Pinpoint the cell where the given text exists, returning its [x, y] midpoint coordinate. 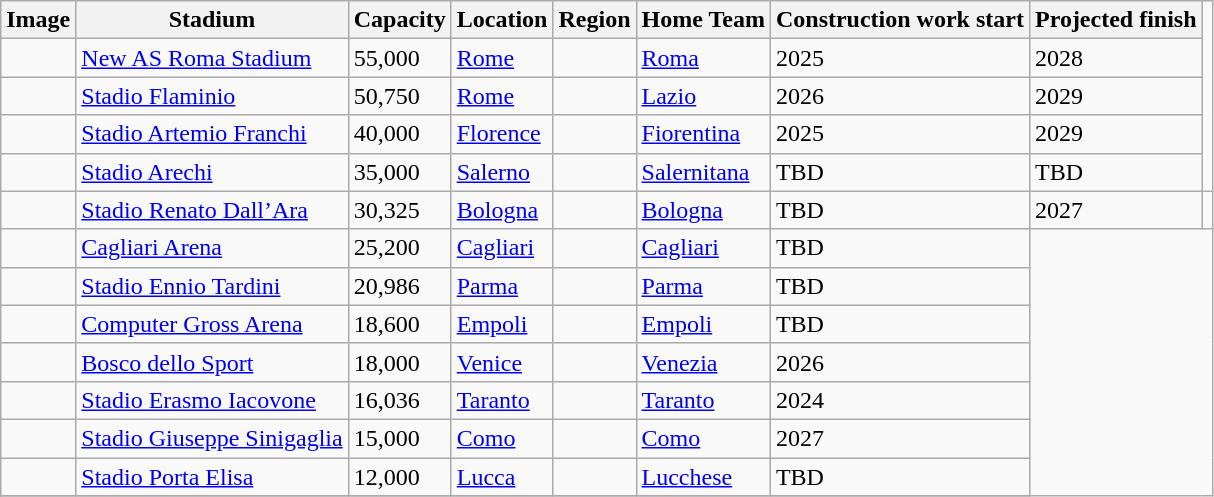
Cagliari Arena [212, 248]
Construction work start [900, 20]
20,986 [400, 286]
New AS Roma Stadium [212, 58]
18,600 [400, 324]
Lucca [502, 477]
Lazio [703, 96]
Stadio Ennio Tardini [212, 286]
Home Team [703, 20]
Stadio Porta Elisa [212, 477]
35,000 [400, 172]
16,036 [400, 400]
Roma [703, 58]
Stadio Flaminio [212, 96]
30,325 [400, 210]
Venice [502, 362]
Projected finish [1116, 20]
50,750 [400, 96]
Stadium [212, 20]
2028 [1116, 58]
12,000 [400, 477]
Salerno [502, 172]
Region [594, 20]
Location [502, 20]
Image [38, 20]
Stadio Arechi [212, 172]
Stadio Artemio Franchi [212, 134]
Florence [502, 134]
Venezia [703, 362]
Salernitana [703, 172]
Computer Gross Arena [212, 324]
Stadio Giuseppe Sinigaglia [212, 438]
Capacity [400, 20]
Stadio Renato Dall’Ara [212, 210]
Lucchese [703, 477]
Bosco dello Sport [212, 362]
Fiorentina [703, 134]
15,000 [400, 438]
2024 [900, 400]
40,000 [400, 134]
Stadio Erasmo Iacovone [212, 400]
18,000 [400, 362]
55,000 [400, 58]
25,200 [400, 248]
